Extract the [X, Y] coordinate from the center of the cell holding the provided text.  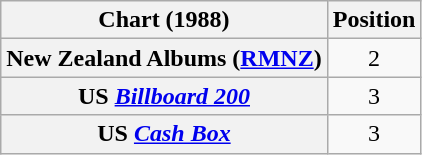
US Cash Box [164, 134]
2 [374, 58]
Position [374, 20]
New Zealand Albums (RMNZ) [164, 58]
US Billboard 200 [164, 96]
Chart (1988) [164, 20]
